Search for the cell housing the specified text and yield its [x, y] center coordinate. 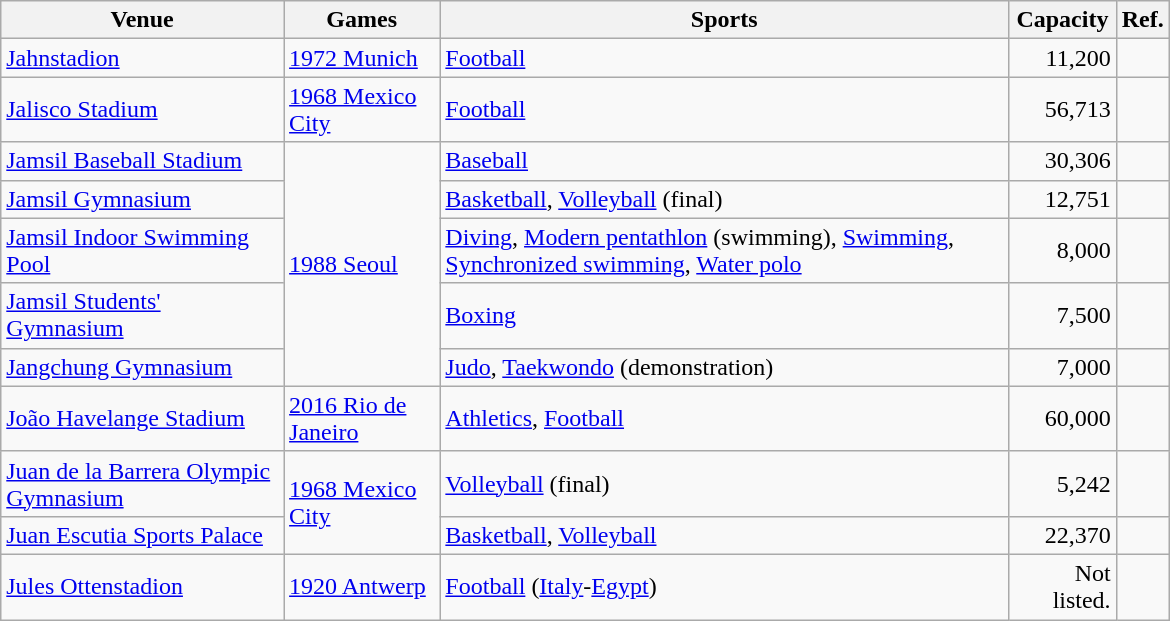
8,000 [1063, 250]
60,000 [1063, 418]
Juan Escutia Sports Palace [142, 535]
Jangchung Gymnasium [142, 367]
56,713 [1063, 110]
Diving, Modern pentathlon (swimming), Swimming, Synchronized swimming, Water polo [724, 250]
1988 Seoul [362, 264]
1920 Antwerp [362, 586]
Basketball, Volleyball [724, 535]
Jahnstadion [142, 58]
1972 Munich [362, 58]
30,306 [1063, 161]
Capacity [1063, 20]
2016 Rio de Janeiro [362, 418]
Not listed. [1063, 586]
Boxing [724, 316]
Games [362, 20]
Athletics, Football [724, 418]
Volleyball (final) [724, 484]
Ref. [1142, 20]
Jalisco Stadium [142, 110]
Football (Italy-Egypt) [724, 586]
Baseball [724, 161]
12,751 [1063, 199]
7,500 [1063, 316]
Juan de la Barrera Olympic Gymnasium [142, 484]
Jamsil Baseball Stadium [142, 161]
Jamsil Students' Gymnasium [142, 316]
11,200 [1063, 58]
Venue [142, 20]
Jules Ottenstadion [142, 586]
Jamsil Indoor Swimming Pool [142, 250]
Jamsil Gymnasium [142, 199]
Sports [724, 20]
7,000 [1063, 367]
Judo, Taekwondo (demonstration) [724, 367]
Basketball, Volleyball (final) [724, 199]
22,370 [1063, 535]
João Havelange Stadium [142, 418]
5,242 [1063, 484]
